Return (x, y) of the center of cell containing provided text 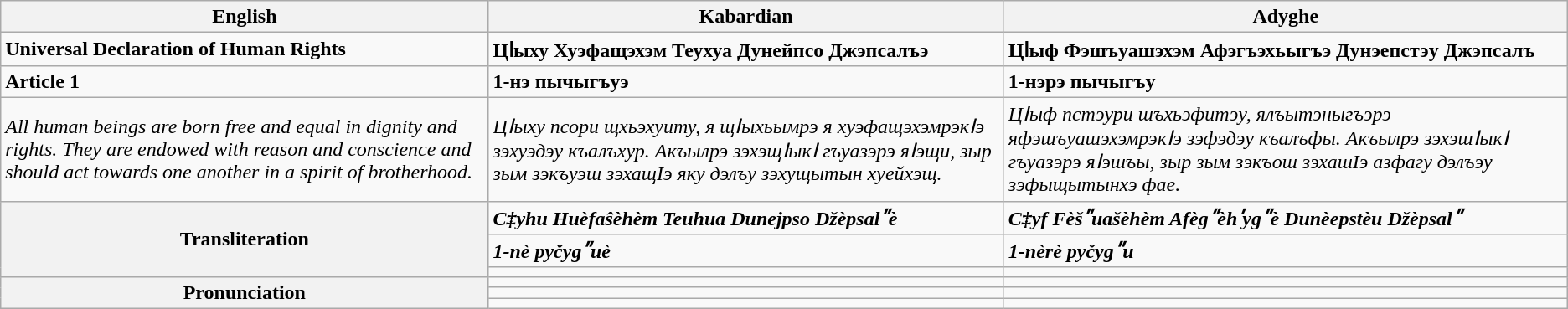
Цӏыф Фэшъуашэхэм Афэгъэхьыгъэ Дунэепстэу Джэпсалъ (1285, 49)
1-нэрэ пычыгъу (1285, 81)
Universal Declaration of Human Rights (245, 49)
1-nè pyčygʺuè (745, 251)
1-nèrè pyčygʺu (1285, 251)
C‡yf Fèšʺuašèhèm Afègʺèhʹygʺè Dunèepstèu Džèpsalʺ (1285, 218)
English (245, 17)
Adyghe (1285, 17)
Article 1 (245, 81)
Pronunciation (245, 292)
Цӏыху Хуэфащэхэм Теухуа Дунейпсо Джэпсалъэ (745, 49)
C‡yhu Huèfaŝèhèm Teuhua Dunejpso Džèpsalʺè (745, 218)
1-нэ пычыгъуэ (745, 81)
Kabardian (745, 17)
Transliteration (245, 239)
